Scan for the cell matching the given text and deliver its (X, Y) coordinate at center. 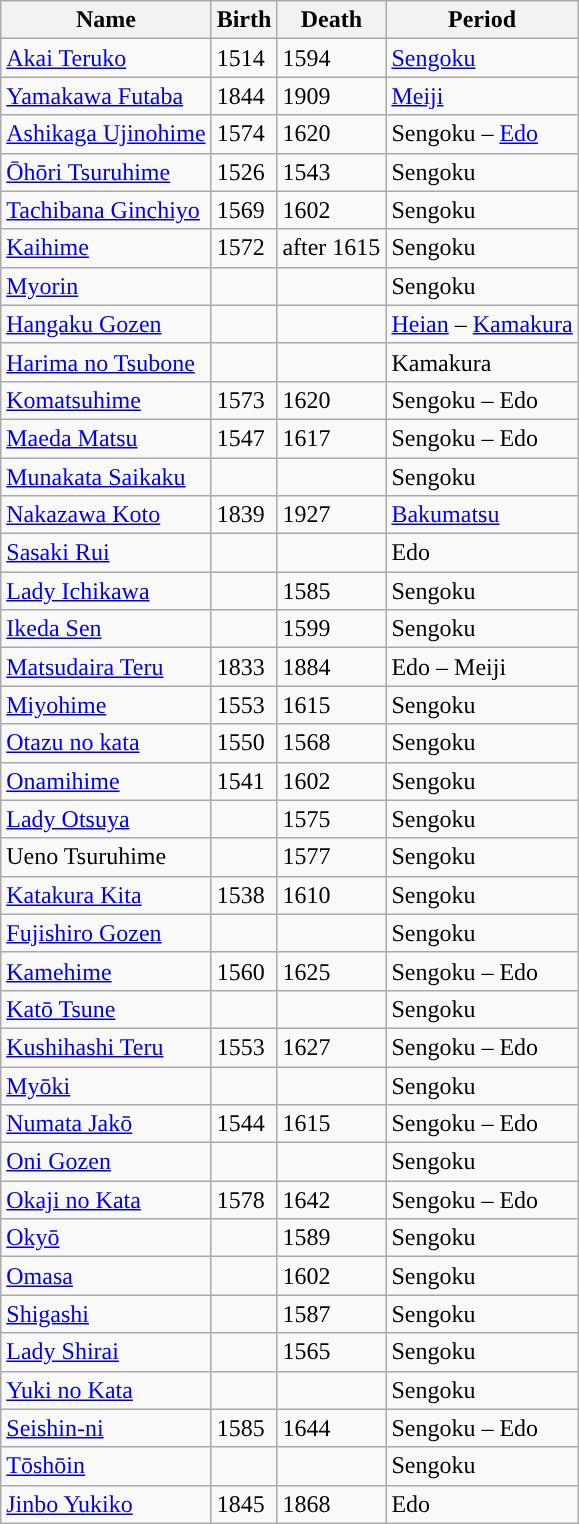
Jinbo Yukiko (106, 1504)
Lady Ichikawa (106, 591)
after 1615 (332, 248)
Meiji (482, 96)
Death (332, 20)
Yuki no Kata (106, 1390)
1547 (244, 438)
1617 (332, 438)
Lady Shirai (106, 1352)
Tōshōin (106, 1466)
Otazu no kata (106, 743)
Miyohime (106, 705)
Tachibana Ginchiyo (106, 210)
1573 (244, 400)
1642 (332, 1200)
1544 (244, 1124)
Ōhōri Tsuruhime (106, 172)
1599 (332, 629)
1572 (244, 248)
1550 (244, 743)
Shigashi (106, 1314)
Ueno Tsuruhime (106, 857)
Nakazawa Koto (106, 515)
1587 (332, 1314)
Akai Teruko (106, 58)
Seishin-ni (106, 1428)
1543 (332, 172)
1625 (332, 971)
Edo – Meiji (482, 667)
Katō Tsune (106, 1009)
1526 (244, 172)
1538 (244, 895)
Matsudaira Teru (106, 667)
Numata Jakō (106, 1124)
1644 (332, 1428)
Myorin (106, 286)
1627 (332, 1047)
Kamakura (482, 362)
Onamihime (106, 781)
1574 (244, 134)
Lady Otsuya (106, 819)
Birth (244, 20)
Bakumatsu (482, 515)
1569 (244, 210)
Omasa (106, 1276)
1868 (332, 1504)
Ashikaga Ujinohime (106, 134)
Ikeda Sen (106, 629)
1845 (244, 1504)
1833 (244, 667)
1568 (332, 743)
1610 (332, 895)
Kaihime (106, 248)
1589 (332, 1238)
1514 (244, 58)
1578 (244, 1200)
Komatsuhime (106, 400)
Hangaku Gozen (106, 324)
1594 (332, 58)
1565 (332, 1352)
1577 (332, 857)
1575 (332, 819)
1560 (244, 971)
Harima no Tsubone (106, 362)
1844 (244, 96)
Oni Gozen (106, 1162)
Kushihashi Teru (106, 1047)
1909 (332, 96)
Period (482, 20)
Yamakawa Futaba (106, 96)
Myōki (106, 1085)
Okyō (106, 1238)
Name (106, 20)
1884 (332, 667)
Munakata Saikaku (106, 477)
1541 (244, 781)
1839 (244, 515)
Sasaki Rui (106, 553)
Katakura Kita (106, 895)
Kamehime (106, 971)
Maeda Matsu (106, 438)
Fujishiro Gozen (106, 933)
Okaji no Kata (106, 1200)
Heian – Kamakura (482, 324)
1927 (332, 515)
